Output the [x, y] coordinate of the center of the cell containing the given text.  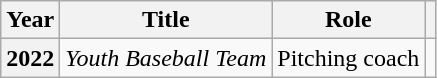
Year [30, 20]
Youth Baseball Team [166, 58]
2022 [30, 58]
Pitching coach [348, 58]
Role [348, 20]
Title [166, 20]
